Identify which cell holds the provided text, then report its (x, y) central coordinate. 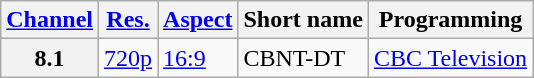
Programming (450, 20)
16:9 (198, 58)
CBC Television (450, 58)
Short name (303, 20)
8.1 (50, 58)
CBNT-DT (303, 58)
720p (128, 58)
Aspect (198, 20)
Res. (128, 20)
Channel (50, 20)
